For the text-containing cell, return its midpoint in [X, Y] coordinate format. 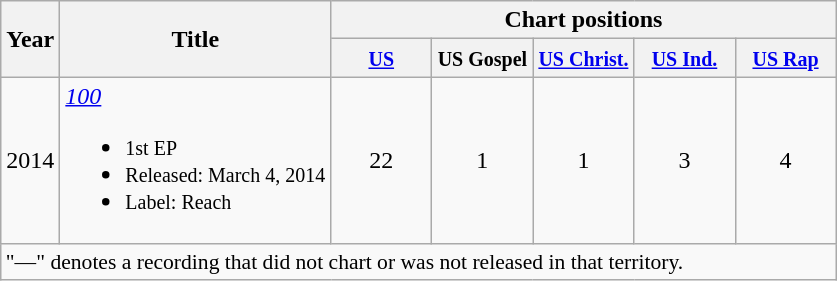
Title [196, 39]
4 [786, 160]
US Ind. [684, 58]
1001st EPReleased: March 4, 2014Label: Reach [196, 160]
2014 [30, 160]
Chart positions [584, 20]
US [382, 58]
US Christ. [584, 58]
US Gospel [482, 58]
US Rap [786, 58]
"—" denotes a recording that did not chart or was not released in that territory. [418, 262]
3 [684, 160]
22 [382, 160]
Year [30, 39]
